Scan for the cell matching the given text and deliver its [X, Y] coordinate at center. 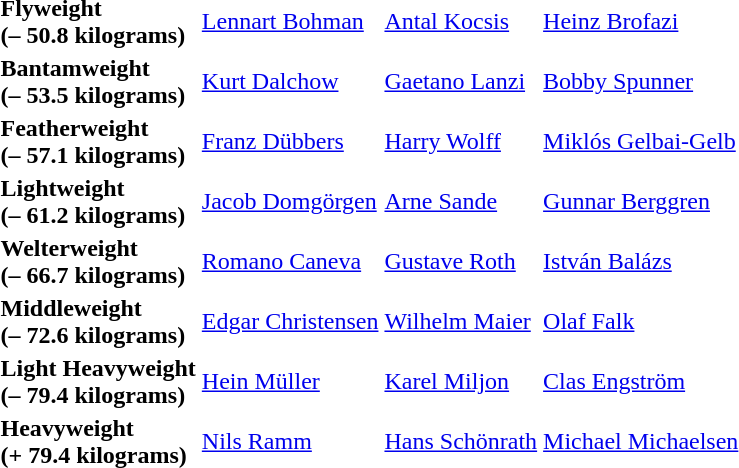
Gustave Roth [461, 262]
Hein Müller [290, 382]
Kurt Dalchow [290, 82]
Wilhelm Maier [461, 322]
Gaetano Lanzi [461, 82]
Karel Miljon [461, 382]
Arne Sande [461, 202]
Edgar Christensen [290, 322]
Harry Wolff [461, 142]
Jacob Domgörgen [290, 202]
Franz Dübbers [290, 142]
Romano Caneva [290, 262]
